Capture the cell that displays the provided text and extract its (X, Y) central coordinate. 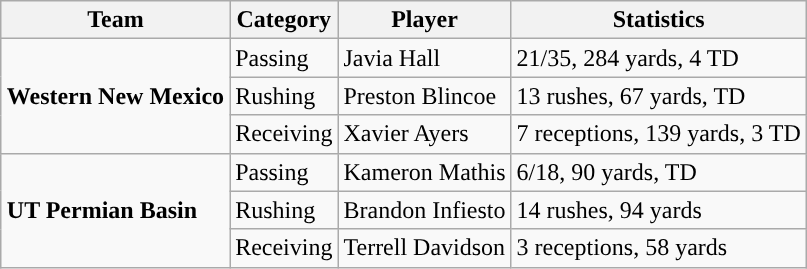
Western New Mexico (115, 96)
13 rushes, 67 yards, TD (658, 96)
Brandon Infiesto (424, 210)
14 rushes, 94 yards (658, 210)
Player (424, 20)
3 receptions, 58 yards (658, 248)
Terrell Davidson (424, 248)
Category (284, 20)
Javia Hall (424, 58)
UT Permian Basin (115, 210)
Statistics (658, 20)
Kameron Mathis (424, 172)
7 receptions, 139 yards, 3 TD (658, 134)
6/18, 90 yards, TD (658, 172)
Preston Blincoe (424, 96)
Xavier Ayers (424, 134)
21/35, 284 yards, 4 TD (658, 58)
Team (115, 20)
